Search for the cell housing the specified text and yield its (x, y) center coordinate. 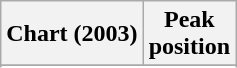
Chart (2003) (72, 34)
Peak position (189, 34)
